Locate the cell with the specified text and output its (x, y) center coordinate. 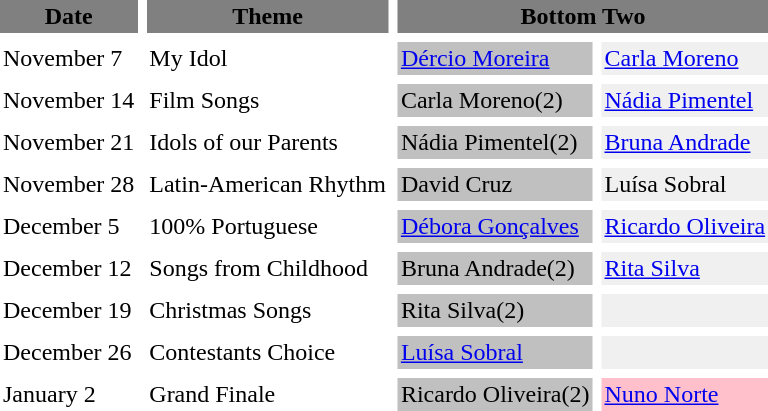
November 7 (68, 58)
Christmas Songs (268, 310)
Date (68, 16)
Grand Finale (268, 394)
Idols of our Parents (268, 142)
Songs from Childhood (268, 268)
December 5 (68, 226)
December 19 (68, 310)
Theme (268, 16)
Bruna Andrade(2) (496, 268)
Film Songs (268, 100)
Luísa Sobral (496, 352)
My Idol (268, 58)
Ricardo Oliveira(2) (496, 394)
December 26 (68, 352)
Bottom Two (583, 16)
November 28 (68, 184)
Nádia Pimentel(2) (496, 142)
November 21 (68, 142)
January 2 (68, 394)
November 14 (68, 100)
Débora Gonçalves (496, 226)
Carla Moreno(2) (496, 100)
100% Portuguese (268, 226)
Rita Silva(2) (496, 310)
David Cruz (496, 184)
December 12 (68, 268)
Latin-American Rhythm (268, 184)
Dércio Moreira (496, 58)
Contestants Choice (268, 352)
